Capture the cell that displays the provided text and extract its (X, Y) central coordinate. 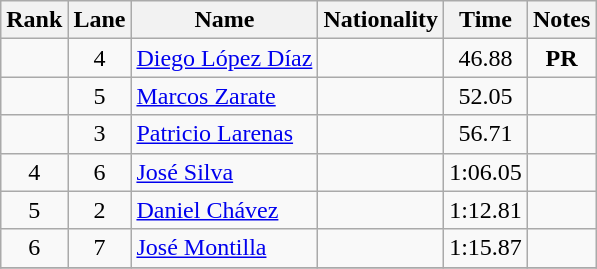
1:06.05 (486, 172)
1:15.87 (486, 248)
Patricio Larenas (224, 134)
Rank (34, 20)
52.05 (486, 96)
Diego López Díaz (224, 58)
Name (224, 20)
Nationality (381, 20)
Lane (100, 20)
José Silva (224, 172)
3 (100, 134)
Marcos Zarate (224, 96)
Notes (561, 20)
Daniel Chávez (224, 210)
José Montilla (224, 248)
2 (100, 210)
1:12.81 (486, 210)
Time (486, 20)
56.71 (486, 134)
PR (561, 58)
7 (100, 248)
46.88 (486, 58)
